Pinpoint the cell where the given text exists, returning its [x, y] midpoint coordinate. 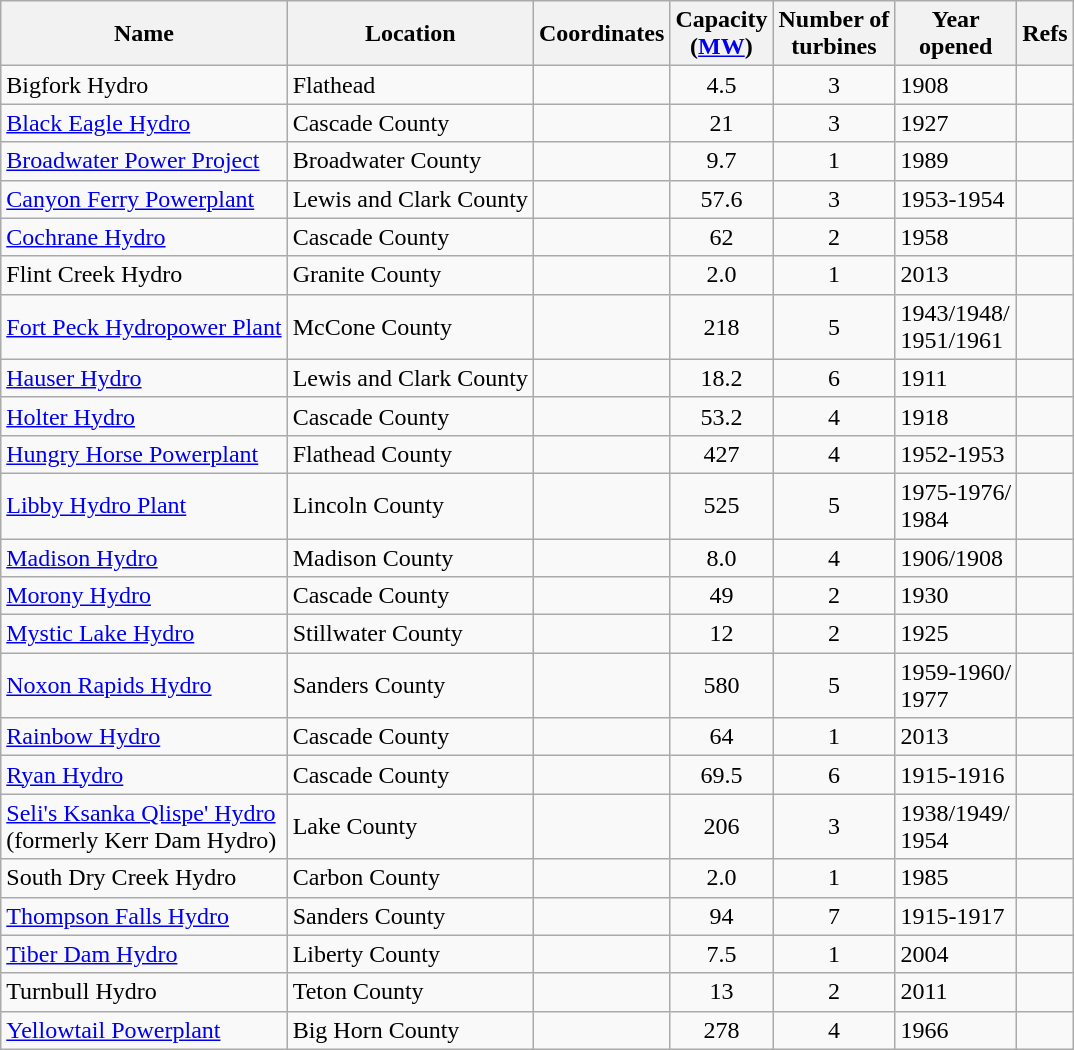
Thompson Falls Hydro [144, 916]
Refs [1045, 34]
218 [722, 326]
4.5 [722, 85]
Carbon County [410, 878]
Madison Hydro [144, 557]
Big Horn County [410, 1030]
South Dry Creek Hydro [144, 878]
McCone County [410, 326]
Libby Hydro Plant [144, 506]
278 [722, 1030]
8.0 [722, 557]
525 [722, 506]
206 [722, 826]
1925 [956, 634]
Madison County [410, 557]
18.2 [722, 378]
580 [722, 686]
Flathead County [410, 454]
Hungry Horse Powerplant [144, 454]
21 [722, 123]
13 [722, 992]
Lincoln County [410, 506]
1911 [956, 378]
Number ofturbines [834, 34]
57.6 [722, 199]
Flathead [410, 85]
Name [144, 34]
2004 [956, 954]
1959-1960/1977 [956, 686]
Mystic Lake Hydro [144, 634]
1927 [956, 123]
94 [722, 916]
Flint Creek Hydro [144, 275]
Broadwater County [410, 161]
Coordinates [601, 34]
12 [722, 634]
Noxon Rapids Hydro [144, 686]
Liberty County [410, 954]
427 [722, 454]
Black Eagle Hydro [144, 123]
2011 [956, 992]
Broadwater Power Project [144, 161]
1943/1948/1951/1961 [956, 326]
1953-1954 [956, 199]
Teton County [410, 992]
1908 [956, 85]
Stillwater County [410, 634]
Rainbow Hydro [144, 737]
69.5 [722, 775]
1906/1908 [956, 557]
Seli's Ksanka Qlispe' Hydro(formerly Kerr Dam Hydro) [144, 826]
7.5 [722, 954]
49 [722, 596]
53.2 [722, 416]
1989 [956, 161]
62 [722, 237]
Granite County [410, 275]
1985 [956, 878]
Ryan Hydro [144, 775]
64 [722, 737]
Fort Peck Hydropower Plant [144, 326]
Hauser Hydro [144, 378]
1930 [956, 596]
Cochrane Hydro [144, 237]
1975-1976/1984 [956, 506]
Holter Hydro [144, 416]
1915-1917 [956, 916]
Location [410, 34]
1938/1949/1954 [956, 826]
Lake County [410, 826]
Turnbull Hydro [144, 992]
Capacity(MW) [722, 34]
9.7 [722, 161]
1915-1916 [956, 775]
1966 [956, 1030]
1958 [956, 237]
1918 [956, 416]
Bigfork Hydro [144, 85]
Yearopened [956, 34]
Canyon Ferry Powerplant [144, 199]
Yellowtail Powerplant [144, 1030]
7 [834, 916]
Tiber Dam Hydro [144, 954]
1952-1953 [956, 454]
Morony Hydro [144, 596]
